Determine the [x, y] coordinate at the center of the cell enclosing the given text.  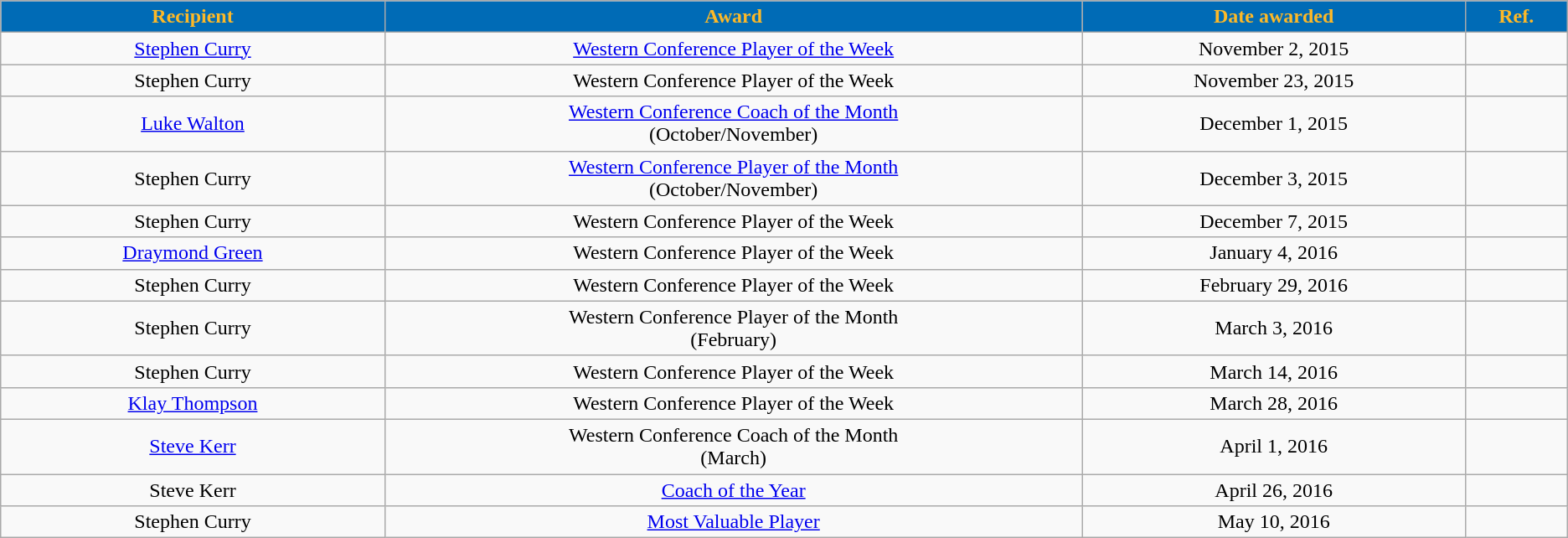
Western Conference Coach of the Month(October/November) [734, 124]
February 29, 2016 [1273, 285]
March 14, 2016 [1273, 371]
November 2, 2015 [1273, 49]
April 26, 2016 [1273, 490]
January 4, 2016 [1273, 253]
May 10, 2016 [1273, 522]
Recipient [193, 17]
Date awarded [1273, 17]
Ref. [1516, 17]
Luke Walton [193, 124]
March 28, 2016 [1273, 403]
Western Conference Player of the Month(October/November) [734, 178]
Western Conference Player of the Month(February) [734, 328]
Most Valuable Player [734, 522]
Award [734, 17]
December 7, 2015 [1273, 221]
December 1, 2015 [1273, 124]
December 3, 2015 [1273, 178]
November 23, 2015 [1273, 80]
Western Conference Coach of the Month(March) [734, 446]
Coach of the Year [734, 490]
Klay Thompson [193, 403]
April 1, 2016 [1273, 446]
Draymond Green [193, 253]
March 3, 2016 [1273, 328]
